Detect which cell encompasses the target text, then output its [x, y] center coordinate. 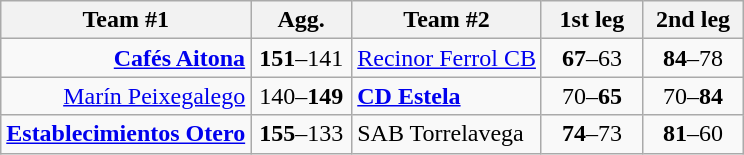
140–149 [302, 96]
155–133 [302, 134]
70–65 [592, 96]
Agg. [302, 20]
67–63 [592, 58]
84–78 [692, 58]
74–73 [592, 134]
151–141 [302, 58]
Team #1 [126, 20]
Marín Peixegalego [126, 96]
Cafés Aitona [126, 58]
CD Estela [447, 96]
81–60 [692, 134]
70–84 [692, 96]
SAB Torrelavega [447, 134]
Establecimientos Otero [126, 134]
Team #2 [447, 20]
1st leg [592, 20]
Recinor Ferrol CB [447, 58]
2nd leg [692, 20]
